Output the [X, Y] coordinate of the center of the cell containing the given text.  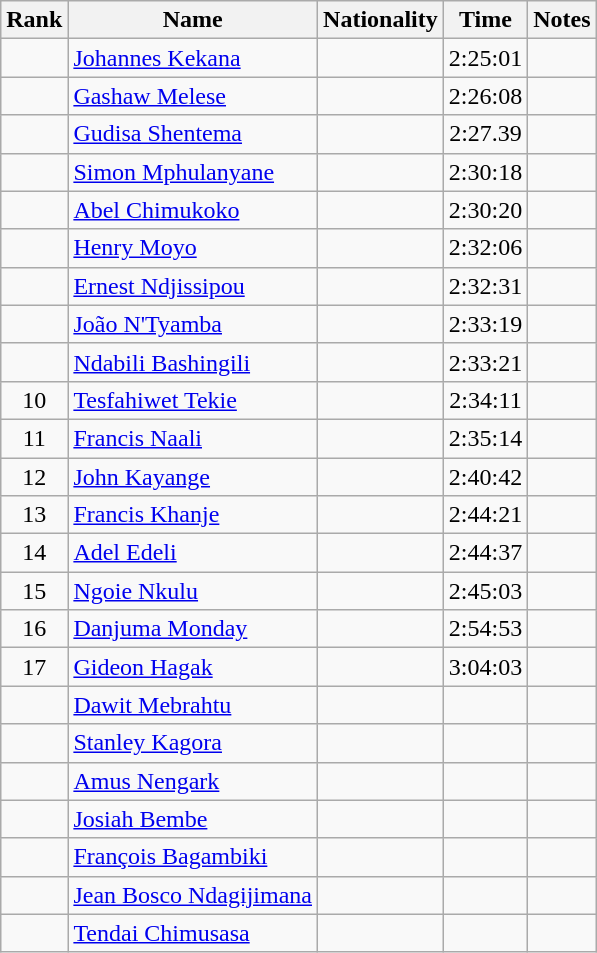
Nationality [381, 20]
Name [193, 20]
2:32:31 [485, 286]
2:32:06 [485, 248]
2:30:18 [485, 172]
Gashaw Melese [193, 96]
12 [34, 477]
2:27.39 [485, 134]
2:45:03 [485, 591]
João N'Tyamba [193, 324]
Francis Naali [193, 438]
Ndabili Bashingili [193, 362]
2:33:21 [485, 362]
Simon Mphulanyane [193, 172]
Amus Nengark [193, 781]
11 [34, 438]
13 [34, 515]
François Bagambiki [193, 857]
Gideon Hagak [193, 667]
17 [34, 667]
2:34:11 [485, 400]
Johannes Kekana [193, 58]
2:26:08 [485, 96]
Jean Bosco Ndagijimana [193, 895]
2:25:01 [485, 58]
2:44:37 [485, 553]
Dawit Mebrahtu [193, 705]
Tesfahiwet Tekie [193, 400]
3:04:03 [485, 667]
Adel Edeli [193, 553]
John Kayange [193, 477]
Stanley Kagora [193, 743]
2:33:19 [485, 324]
Abel Chimukoko [193, 210]
Francis Khanje [193, 515]
Danjuma Monday [193, 629]
Ernest Ndjissipou [193, 286]
16 [34, 629]
Gudisa Shentema [193, 134]
Josiah Bembe [193, 819]
2:54:53 [485, 629]
2:44:21 [485, 515]
Notes [562, 20]
Ngoie Nkulu [193, 591]
Henry Moyo [193, 248]
2:30:20 [485, 210]
15 [34, 591]
10 [34, 400]
2:40:42 [485, 477]
Rank [34, 20]
14 [34, 553]
2:35:14 [485, 438]
Tendai Chimusasa [193, 933]
Time [485, 20]
